Determine the [X, Y] coordinate at the center of the cell enclosing the given text.  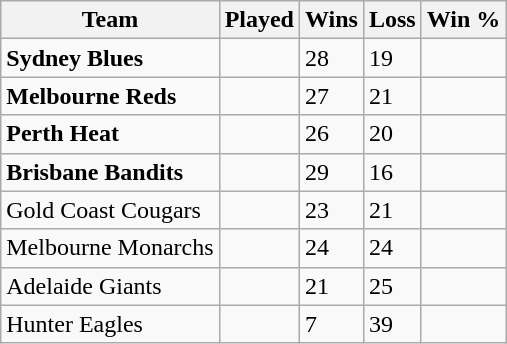
Brisbane Bandits [110, 172]
20 [392, 134]
26 [331, 134]
Perth Heat [110, 134]
Melbourne Monarchs [110, 248]
Hunter Eagles [110, 324]
23 [331, 210]
27 [331, 96]
Played [259, 20]
Sydney Blues [110, 58]
Team [110, 20]
19 [392, 58]
Gold Coast Cougars [110, 210]
29 [331, 172]
25 [392, 286]
Adelaide Giants [110, 286]
7 [331, 324]
Melbourne Reds [110, 96]
28 [331, 58]
Win % [464, 20]
Wins [331, 20]
Loss [392, 20]
16 [392, 172]
39 [392, 324]
